Capture the cell that displays the provided text and extract its [x, y] central coordinate. 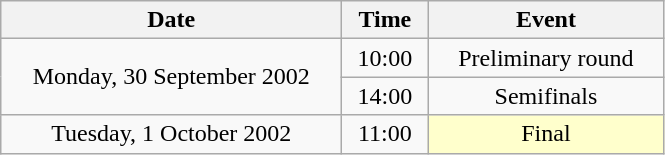
Time [385, 20]
Preliminary round [546, 58]
14:00 [385, 96]
Monday, 30 September 2002 [172, 77]
11:00 [385, 134]
Final [546, 134]
Semifinals [546, 96]
Event [546, 20]
Tuesday, 1 October 2002 [172, 134]
Date [172, 20]
10:00 [385, 58]
